Extract the [x, y] coordinate from the center of the cell holding the provided text.  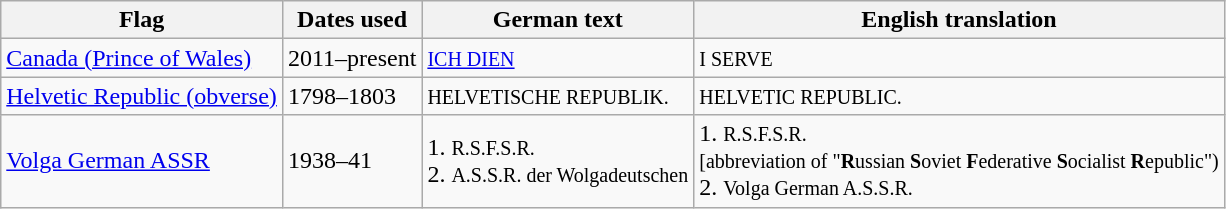
1. R.S.F.S.R.2. A.S.S.R. der Wolgadeutschen [558, 161]
HELVETIC REPUBLIC. [960, 96]
Canada (Prince of Wales) [142, 58]
German text [558, 20]
Volga German ASSR [142, 161]
English translation [960, 20]
2011–present [352, 58]
Flag [142, 20]
Helvetic Republic (obverse) [142, 96]
Dates used [352, 20]
I SERVE [960, 58]
1938–41 [352, 161]
1. R.S.F.S.R.[abbreviation of "Russian Soviet Federative Socialist Republic")2. Volga German A.S.S.R. [960, 161]
HELVETISCHE REPUBLIK. [558, 96]
ICH DIEN [558, 58]
1798–1803 [352, 96]
